Determine the [X, Y] coordinate at the center of the cell enclosing the given text.  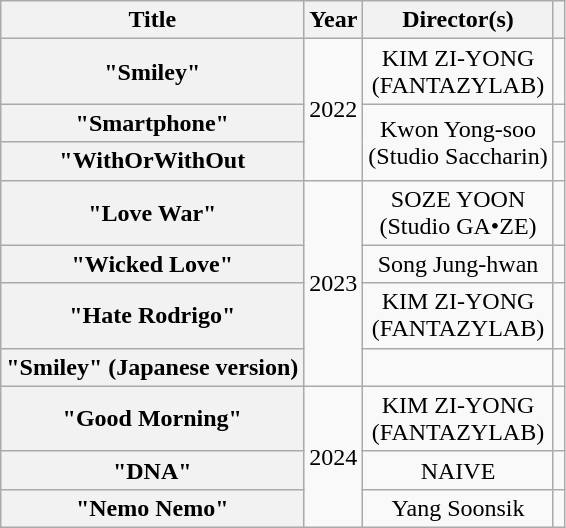
2022 [334, 110]
Year [334, 20]
"Wicked Love" [152, 264]
"DNA" [152, 470]
"WithOrWithOut [152, 161]
Song Jung-hwan [458, 264]
Yang Soonsik [458, 508]
"Nemo Nemo" [152, 508]
"Smiley" [152, 72]
2023 [334, 283]
NAIVE [458, 470]
Title [152, 20]
2024 [334, 456]
SOZE YOON(Studio GA•ZE) [458, 212]
"Good Morning" [152, 418]
Kwon Yong-soo(Studio Saccharin) [458, 142]
"Hate Rodrigo" [152, 316]
Director(s) [458, 20]
"Smiley" (Japanese version) [152, 367]
"Smartphone" [152, 123]
"Love War" [152, 212]
